Extract the (x, y) coordinate from the center of the cell holding the provided text.  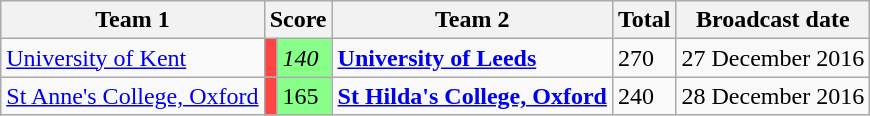
Score (298, 20)
27 December 2016 (773, 58)
St Hilda's College, Oxford (472, 96)
Broadcast date (773, 20)
University of Kent (132, 58)
University of Leeds (472, 58)
St Anne's College, Oxford (132, 96)
270 (644, 58)
Team 2 (472, 20)
Total (644, 20)
140 (304, 58)
Team 1 (132, 20)
240 (644, 96)
28 December 2016 (773, 96)
165 (304, 96)
